Capture the cell that displays the provided text and extract its [X, Y] central coordinate. 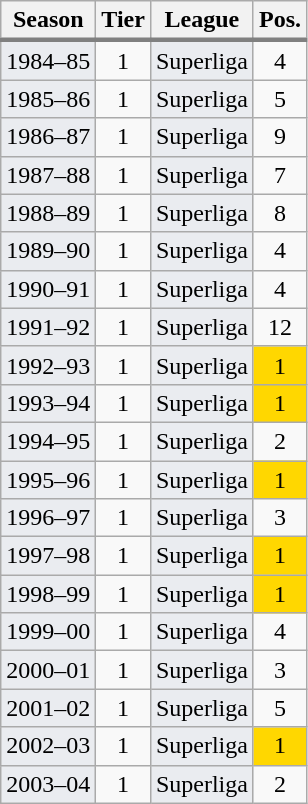
1990–91 [48, 289]
2003–04 [48, 784]
1991–92 [48, 327]
1984–85 [48, 60]
League [202, 21]
1993–94 [48, 403]
1994–95 [48, 441]
Pos. [280, 21]
1997–98 [48, 556]
7 [280, 175]
1989–90 [48, 251]
1998–99 [48, 594]
2002–03 [48, 746]
1987–88 [48, 175]
1996–97 [48, 518]
12 [280, 327]
8 [280, 213]
1986–87 [48, 137]
Season [48, 21]
Tier [124, 21]
1985–86 [48, 99]
2001–02 [48, 708]
1995–96 [48, 479]
9 [280, 137]
1992–93 [48, 365]
1999–00 [48, 632]
2000–01 [48, 670]
1988–89 [48, 213]
